Pinpoint the cell where the given text exists, returning its (X, Y) midpoint coordinate. 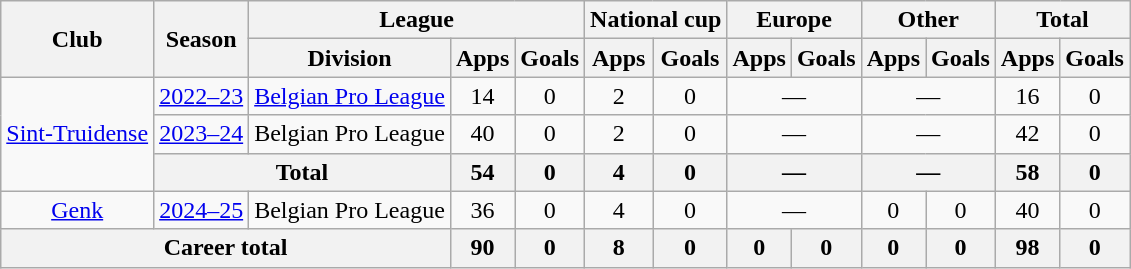
54 (482, 172)
Genk (78, 210)
Season (202, 39)
36 (482, 210)
League (417, 20)
2022–23 (202, 96)
Club (78, 39)
Career total (226, 248)
8 (619, 248)
National cup (656, 20)
Division (350, 58)
58 (1027, 172)
2023–24 (202, 134)
90 (482, 248)
Europe (794, 20)
42 (1027, 134)
16 (1027, 96)
Sint-Truidense (78, 134)
98 (1027, 248)
14 (482, 96)
2024–25 (202, 210)
Other (928, 20)
